Find where the given text appears and provide that cell's center as [X, Y] coordinate. 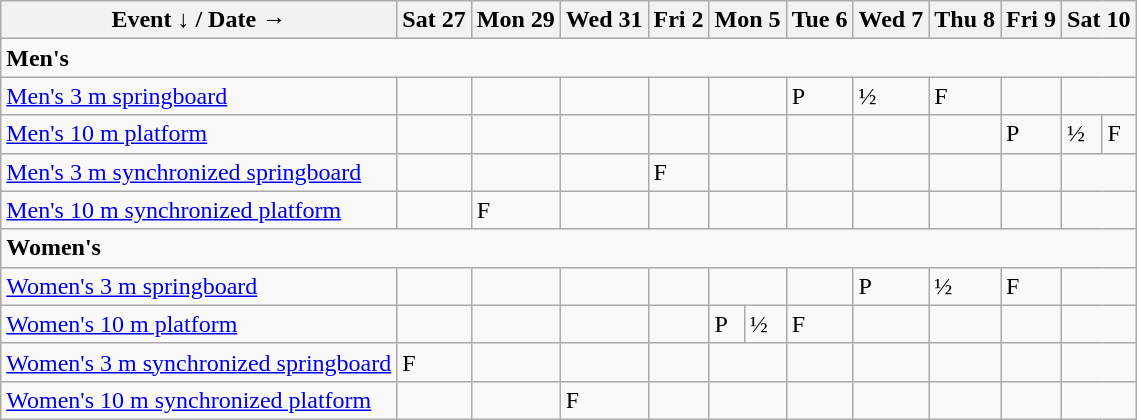
Women's 3 m springboard [199, 286]
Sat 10 [1099, 20]
Sat 27 [434, 20]
Women's 10 m synchronized platform [199, 400]
Wed 7 [891, 20]
Men's 3 m synchronized springboard [199, 172]
Mon 5 [748, 20]
Men's 10 m synchronized platform [199, 210]
Men's [568, 58]
Men's 10 m platform [199, 134]
Wed 31 [604, 20]
Women's 3 m synchronized springboard [199, 362]
Fri 9 [1032, 20]
Event ↓ / Date → [199, 20]
Women's 10 m platform [199, 324]
Mon 29 [516, 20]
Thu 8 [965, 20]
Tue 6 [820, 20]
Fri 2 [678, 20]
Women's [568, 248]
Men's 3 m springboard [199, 96]
